Return (x, y) of the center of cell containing provided text 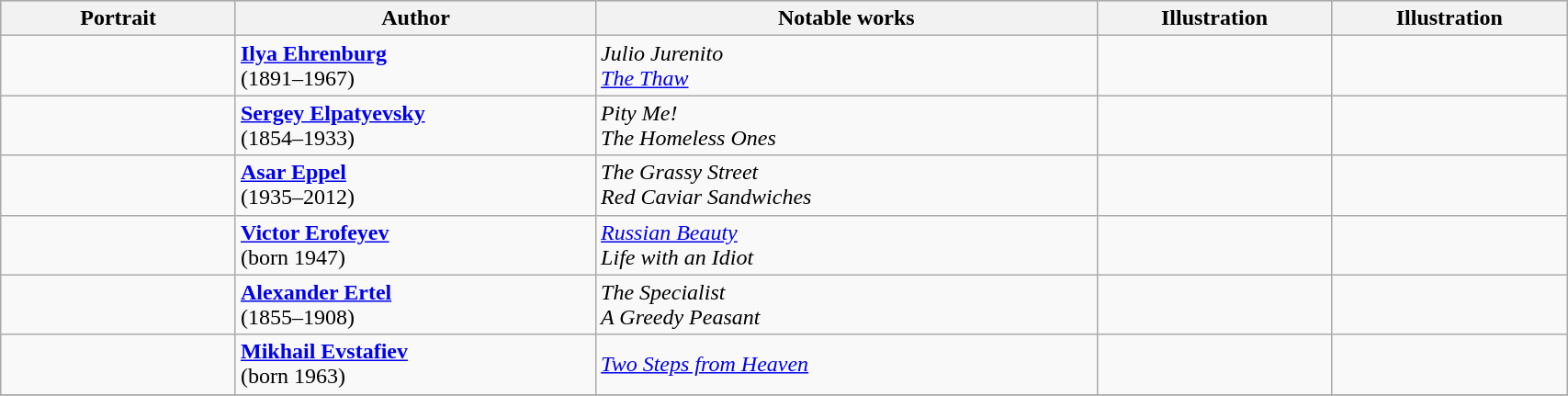
Asar Eppel(1935–2012) (415, 186)
Portrait (118, 18)
Pity Me!The Homeless Ones (847, 125)
Alexander Ertel(1855–1908) (415, 305)
Notable works (847, 18)
Mikhail Evstafiev(born 1963) (415, 364)
Author (415, 18)
Two Steps from Heaven (847, 364)
The SpecialistA Greedy Peasant (847, 305)
Sergey Elpatyevsky(1854–1933) (415, 125)
Ilya Ehrenburg(1891–1967) (415, 66)
Julio JurenitoThe Thaw (847, 66)
Russian BeautyLife with an Idiot (847, 244)
Victor Erofeyev(born 1947) (415, 244)
The Grassy StreetRed Caviar Sandwiches (847, 186)
